Search for the cell housing the specified text and yield its [X, Y] center coordinate. 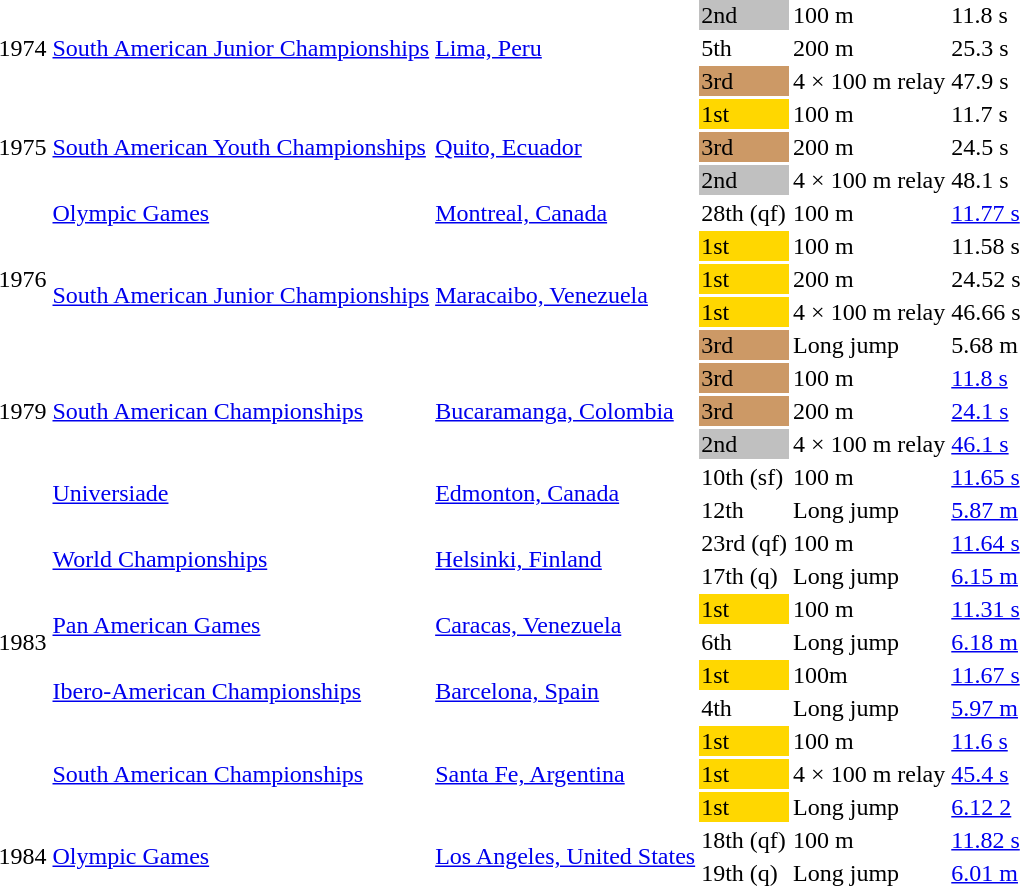
12th [744, 510]
4th [744, 708]
Edmonton, Canada [566, 494]
100m [870, 675]
10th (sf) [744, 477]
Pan American Games [241, 626]
28th (qf) [744, 213]
South American Youth Championships [241, 147]
Helsinki, Finland [566, 560]
Quito, Ecuador [566, 147]
Lima, Peru [566, 48]
17th (q) [744, 576]
23rd (qf) [744, 543]
6th [744, 642]
Maracaibo, Venezuela [566, 296]
World Championships [241, 560]
Caracas, Venezuela [566, 626]
Bucaramanga, Colombia [566, 411]
Ibero-American Championships [241, 692]
Santa Fe, Argentina [566, 774]
5th [744, 48]
18th (qf) [744, 840]
Olympic Games [241, 213]
Barcelona, Spain [566, 692]
Montreal, Canada [566, 213]
Universiade [241, 494]
